Provide the (X, Y) coordinate of the cell's center where the given text is located.  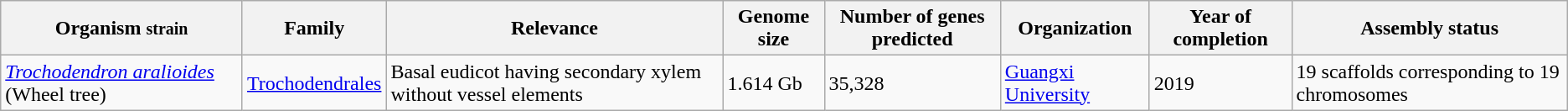
Trochodendron aralioides (Wheel tree) (122, 82)
1.614 Gb (774, 82)
Organization (1075, 29)
Relevance (554, 29)
Genome size (774, 29)
2019 (1220, 82)
Family (313, 29)
Basal eudicot having secondary xylem without vessel elements (554, 82)
Trochodendrales (313, 82)
19 scaffolds corresponding to 19 chromosomes (1429, 82)
Assembly status (1429, 29)
35,328 (912, 82)
Organism strain (122, 29)
Year of completion (1220, 29)
Guangxi University (1075, 82)
Number of genes predicted (912, 29)
